From the cell containing the given text, extract its center point as [X, Y] coordinate. 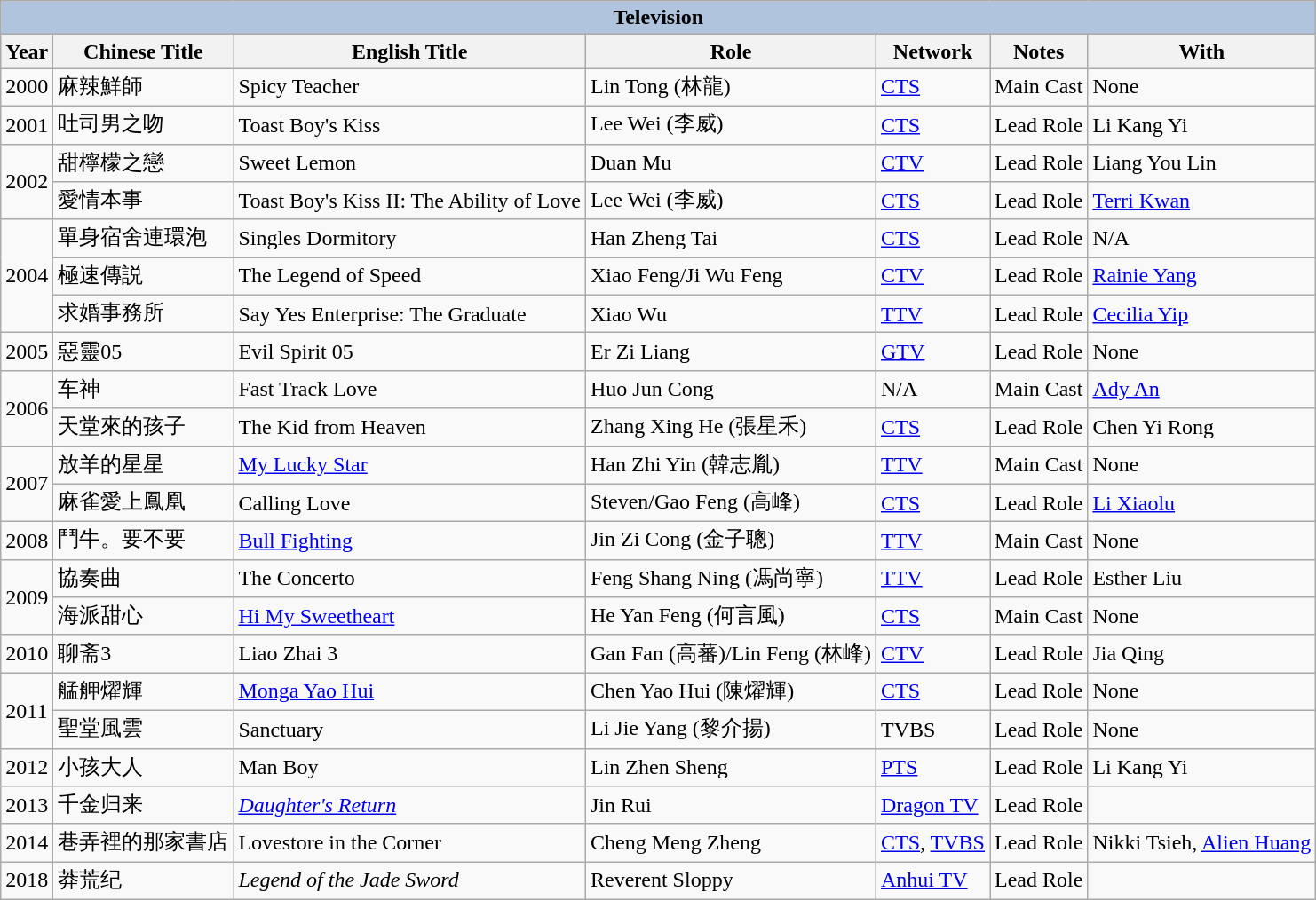
Terri Kwan [1202, 201]
千金归来 [144, 806]
2001 [27, 124]
海派甜心 [144, 616]
Jia Qing [1202, 653]
2014 [27, 843]
Han Zhi Yin (韓志胤) [730, 465]
Zhang Xing He (張星禾) [730, 428]
Evil Spirit 05 [410, 351]
Anhui TV [932, 880]
麻辣鮮師 [144, 87]
Liao Zhai 3 [410, 653]
Reverent Sloppy [730, 880]
The Concerto [410, 579]
Lin Zhen Sheng [730, 767]
單身宿舍連環泡 [144, 238]
Jin Zi Cong (金子聰) [730, 541]
2013 [27, 806]
Sweet Lemon [410, 163]
天堂來的孩子 [144, 428]
2012 [27, 767]
艋舺燿輝 [144, 692]
Calling Love [410, 502]
2000 [27, 87]
He Yan Feng (何言風) [730, 616]
極速傳説 [144, 277]
Sanctuary [410, 730]
聖堂風雲 [144, 730]
Rainie Yang [1202, 277]
Ady An [1202, 389]
巷弄裡的那家書店 [144, 843]
Say Yes Enterprise: The Graduate [410, 314]
Spicy Teacher [410, 87]
小孩大人 [144, 767]
2018 [27, 880]
放羊的星星 [144, 465]
愛情本事 [144, 201]
The Legend of Speed [410, 277]
Singles Dormitory [410, 238]
Monga Yao Hui [410, 692]
Chen Yao Hui (陳燿輝) [730, 692]
Duan Mu [730, 163]
Xiao Wu [730, 314]
2009 [27, 596]
车神 [144, 389]
Chen Yi Rong [1202, 428]
Legend of the Jade Sword [410, 880]
吐司男之吻 [144, 124]
協奏曲 [144, 579]
Esther Liu [1202, 579]
TVBS [932, 730]
聊斋3 [144, 653]
PTS [932, 767]
Chinese Title [144, 51]
Man Boy [410, 767]
Bull Fighting [410, 541]
2004 [27, 276]
Li Jie Yang (黎介揚) [730, 730]
English Title [410, 51]
Han Zheng Tai [730, 238]
Television [659, 18]
2008 [27, 541]
2010 [27, 653]
Fast Track Love [410, 389]
Cheng Meng Zheng [730, 843]
Daughter's Return [410, 806]
惡靈05 [144, 351]
Toast Boy's Kiss [410, 124]
Lin Tong (林龍) [730, 87]
Feng Shang Ning (馮尚寧) [730, 579]
Dragon TV [932, 806]
Lovestore in the Corner [410, 843]
Hi My Sweetheart [410, 616]
Cecilia Yip [1202, 314]
My Lucky Star [410, 465]
Xiao Feng/Ji Wu Feng [730, 277]
Huo Jun Cong [730, 389]
GTV [932, 351]
莽荒纪 [144, 880]
鬥牛。要不要 [144, 541]
Toast Boy's Kiss II: The Ability of Love [410, 201]
甜檸檬之戀 [144, 163]
Gan Fan (高蕃)/Lin Feng (林峰) [730, 653]
The Kid from Heaven [410, 428]
2002 [27, 181]
Steven/Gao Feng (高峰) [730, 502]
Notes [1038, 51]
CTS, TVBS [932, 843]
Jin Rui [730, 806]
Year [27, 51]
求婚事務所 [144, 314]
2006 [27, 408]
2007 [27, 483]
Network [932, 51]
2011 [27, 710]
Role [730, 51]
Er Zi Liang [730, 351]
With [1202, 51]
Nikki Tsieh, Alien Huang [1202, 843]
麻雀愛上鳳凰 [144, 502]
2005 [27, 351]
Liang You Lin [1202, 163]
Li Xiaolu [1202, 502]
